Detect which cell encompasses the target text, then output its (x, y) center coordinate. 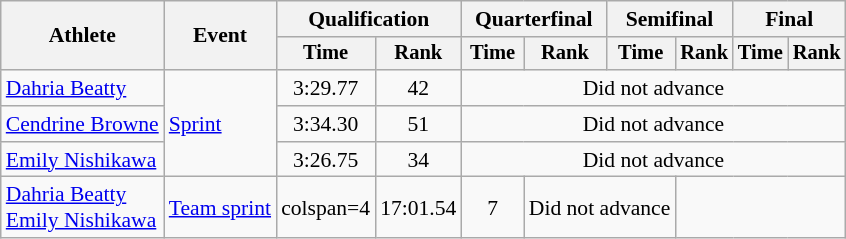
3:34.30 (326, 124)
34 (418, 160)
Dahria BeattyEmily Nishikawa (82, 208)
42 (418, 88)
Team sprint (220, 208)
Dahria Beatty (82, 88)
3:26.75 (326, 160)
17:01.54 (418, 208)
Qualification (368, 19)
7 (492, 208)
51 (418, 124)
Quarterfinal (534, 19)
Cendrine Browne (82, 124)
Emily Nishikawa (82, 160)
3:29.77 (326, 88)
Sprint (220, 124)
Semifinal (670, 19)
colspan=4 (326, 208)
Final (789, 19)
Athlete (82, 36)
Event (220, 36)
